Find where the given text appears and provide that cell's center as [X, Y] coordinate. 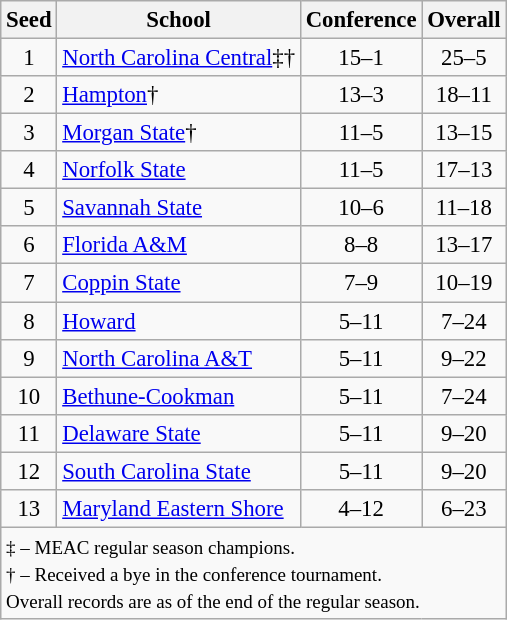
Hampton† [178, 95]
17–13 [464, 170]
9 [29, 358]
13–17 [464, 245]
13–15 [464, 133]
5 [29, 208]
Coppin State [178, 283]
School [178, 20]
Morgan State† [178, 133]
4 [29, 170]
11–18 [464, 208]
Maryland Eastern Shore [178, 509]
6 [29, 245]
7–9 [361, 283]
10–6 [361, 208]
Howard [178, 321]
Bethune-Cookman [178, 396]
Conference [361, 20]
25–5 [464, 58]
South Carolina State [178, 471]
11 [29, 433]
1 [29, 58]
North Carolina Central‡† [178, 58]
10–19 [464, 283]
Florida A&M [178, 245]
3 [29, 133]
13–3 [361, 95]
‡ – MEAC regular season champions.† – Received a bye in the conference tournament.Overall records are as of the end of the regular season. [254, 573]
7 [29, 283]
6–23 [464, 509]
9–22 [464, 358]
North Carolina A&T [178, 358]
Norfolk State [178, 170]
4–12 [361, 509]
15–1 [361, 58]
Delaware State [178, 433]
12 [29, 471]
Overall [464, 20]
8 [29, 321]
Savannah State [178, 208]
2 [29, 95]
10 [29, 396]
18–11 [464, 95]
Seed [29, 20]
8–8 [361, 245]
13 [29, 509]
